Locate the cell with the specified text and output its (x, y) center coordinate. 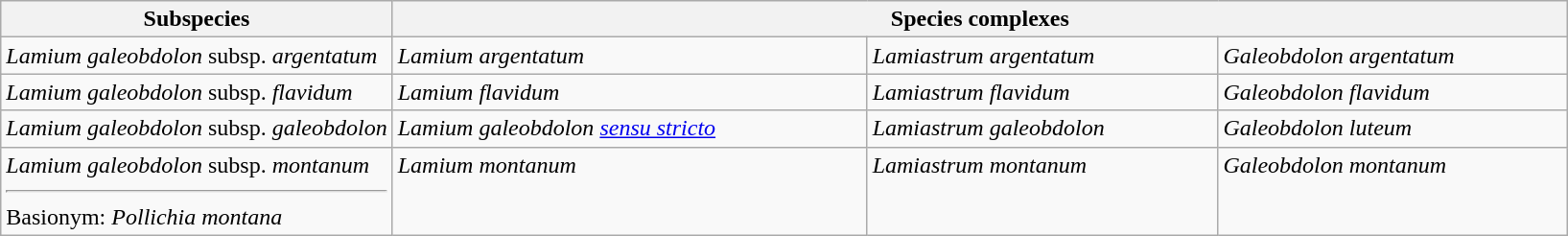
Lamium argentatum (629, 56)
Lamium galeobdolon subsp. galeobdolon (197, 129)
Lamiastrum argentatum (1042, 56)
Galeobdolon luteum (1392, 129)
Galeobdolon argentatum (1392, 56)
Lamium galeobdolon subsp. flavidum (197, 92)
Galeobdolon montanum (1392, 191)
Lamium galeobdolon sensu stricto (629, 129)
Lamium galeobdolon subsp. argentatum (197, 56)
Lamium flavidum (629, 92)
Lamium montanum (629, 191)
Lamiastrum galeobdolon (1042, 129)
Subspecies (197, 19)
Species complexes (980, 19)
Lamiastrum montanum (1042, 191)
Lamiastrum flavidum (1042, 92)
Lamium galeobdolon subsp. montanum Basionym: Pollichia montana (197, 191)
Galeobdolon flavidum (1392, 92)
